Locate the cell with the specified text and output its (X, Y) center coordinate. 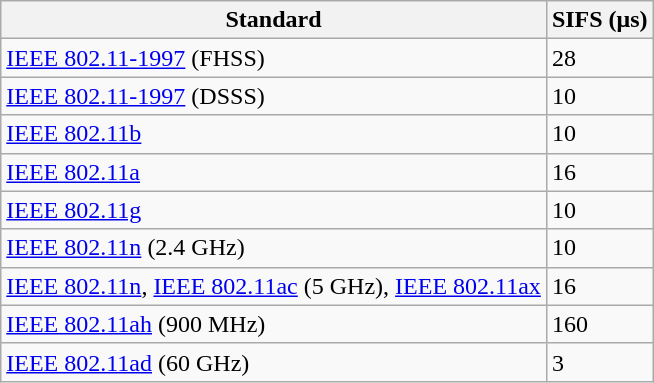
3 (600, 362)
SIFS (μs) (600, 20)
IEEE 802.11-1997 (DSSS) (274, 96)
IEEE 802.11ah (900 MHz) (274, 324)
IEEE 802.11n, IEEE 802.11ac (5 GHz), IEEE 802.11ax (274, 286)
IEEE 802.11a (274, 172)
28 (600, 58)
IEEE 802.11-1997 (FHSS) (274, 58)
IEEE 802.11b (274, 134)
IEEE 802.11n (2.4 GHz) (274, 248)
Standard (274, 20)
IEEE 802.11g (274, 210)
160 (600, 324)
IEEE 802.11ad (60 GHz) (274, 362)
